Return the (X, Y) coordinate for the center point of the cell that contains the specified text.  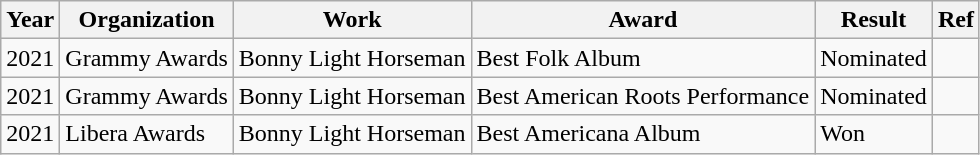
Result (874, 20)
Organization (147, 20)
Year (30, 20)
Award (643, 20)
Libera Awards (147, 134)
Work (352, 20)
Best American Roots Performance (643, 96)
Best Americana Album (643, 134)
Best Folk Album (643, 58)
Ref (956, 20)
Won (874, 134)
